Pinpoint the cell where the given text exists, returning its (x, y) midpoint coordinate. 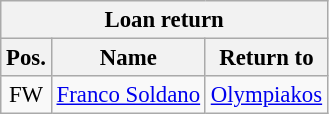
FW (26, 95)
Return to (266, 58)
Loan return (164, 20)
Pos. (26, 58)
Name (128, 58)
Olympiakos (266, 95)
Franco Soldano (128, 95)
